Determine the (X, Y) coordinate at the center of the cell enclosing the given text.  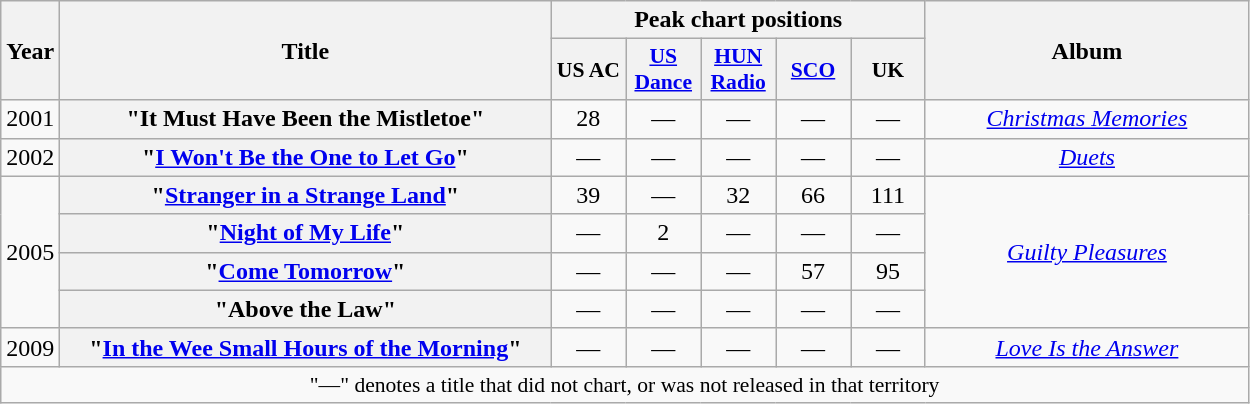
Love Is the Answer (1086, 347)
2005 (30, 252)
"Above the Law" (306, 309)
Year (30, 50)
HUNRadio (738, 70)
"In the Wee Small Hours of the Morning" (306, 347)
"I Won't Be the One to Let Go" (306, 157)
"Stranger in a Strange Land" (306, 195)
32 (738, 195)
Album (1086, 50)
2001 (30, 119)
95 (888, 271)
USDance (664, 70)
2009 (30, 347)
Duets (1086, 157)
66 (814, 195)
39 (588, 195)
"Night of My Life" (306, 233)
Guilty Pleasures (1086, 252)
111 (888, 195)
Christmas Memories (1086, 119)
UK (888, 70)
57 (814, 271)
SCO (814, 70)
Peak chart positions (738, 20)
2002 (30, 157)
"Come Tomorrow" (306, 271)
Title (306, 50)
"It Must Have Been the Mistletoe" (306, 119)
"—" denotes a title that did not chart, or was not released in that territory (625, 384)
US AC (588, 70)
2 (664, 233)
28 (588, 119)
